Provide the [X, Y] coordinate of the cell's center where the given text is located.  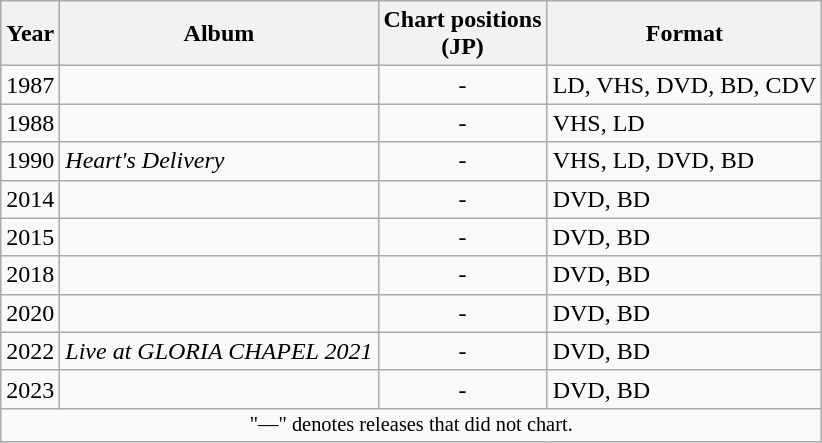
VHS, LD, DVD, BD [684, 161]
2020 [30, 313]
Chart positions(JP) [462, 34]
Heart's Delivery [219, 161]
Year [30, 34]
2015 [30, 237]
Album [219, 34]
"—" denotes releases that did not chart. [412, 425]
VHS, LD [684, 123]
1990 [30, 161]
2022 [30, 351]
Format [684, 34]
2014 [30, 199]
LD, VHS, DVD, BD, CDV [684, 85]
1988 [30, 123]
2018 [30, 275]
Live at GLORIA CHAPEL 2021 [219, 351]
2023 [30, 389]
1987 [30, 85]
